Find where the given text appears and provide that cell's center as [X, Y] coordinate. 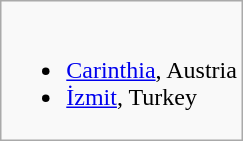
Carinthia, Austria İzmit, Turkey [122, 71]
